Determine the [x, y] coordinate at the center of the cell enclosing the given text.  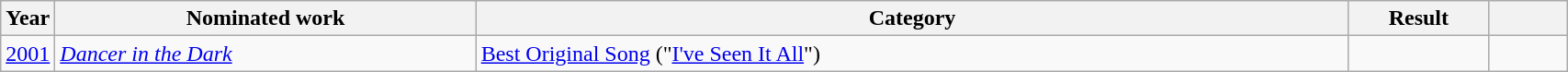
2001 [28, 54]
Dancer in the Dark [265, 54]
Best Original Song ("I've Seen It All") [912, 54]
Nominated work [265, 18]
Result [1418, 18]
Category [912, 18]
Year [28, 18]
